For the text-containing cell, return its midpoint in [x, y] coordinate format. 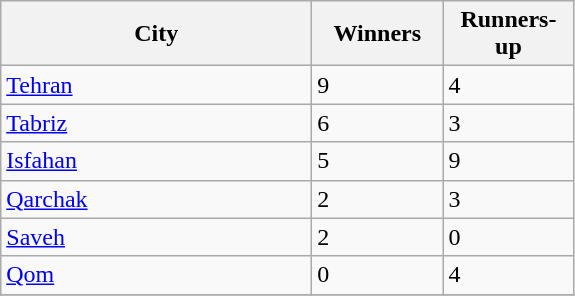
Tabriz [156, 123]
Saveh [156, 237]
Qarchak [156, 199]
Winners [378, 34]
Runners-up [508, 34]
City [156, 34]
Tehran [156, 85]
5 [378, 161]
6 [378, 123]
Isfahan [156, 161]
Qom [156, 275]
